Locate the cell with the specified text and output its (X, Y) center coordinate. 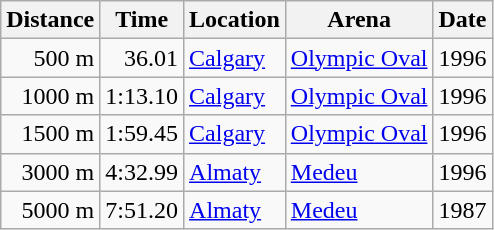
Time (142, 20)
1987 (462, 210)
1500 m (50, 134)
1:59.45 (142, 134)
1:13.10 (142, 96)
Arena (359, 20)
Location (235, 20)
500 m (50, 58)
1000 m (50, 96)
Date (462, 20)
3000 m (50, 172)
Distance (50, 20)
5000 m (50, 210)
36.01 (142, 58)
4:32.99 (142, 172)
7:51.20 (142, 210)
